Capture the cell that displays the provided text and extract its (x, y) central coordinate. 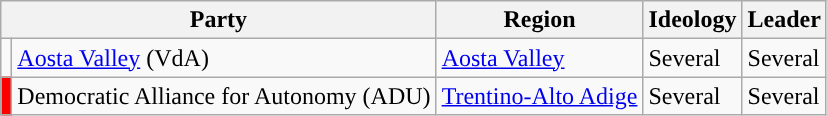
Trentino-Alto Adige (540, 96)
Aosta Valley (VdA) (224, 58)
Leader (784, 20)
Democratic Alliance for Autonomy (ADU) (224, 96)
Aosta Valley (540, 58)
Ideology (692, 20)
Party (218, 20)
Region (540, 20)
